Provide the (X, Y) coordinate of the cell's center where the given text is located.  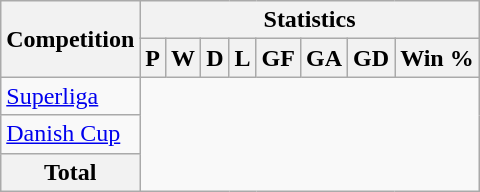
W (184, 58)
Danish Cup (70, 134)
GF (278, 58)
L (242, 58)
P (153, 58)
Competition (70, 39)
Statistics (310, 20)
GA (324, 58)
Win % (438, 58)
GD (372, 58)
D (215, 58)
Total (70, 172)
Superliga (70, 96)
